Search for the cell housing the specified text and yield its [x, y] center coordinate. 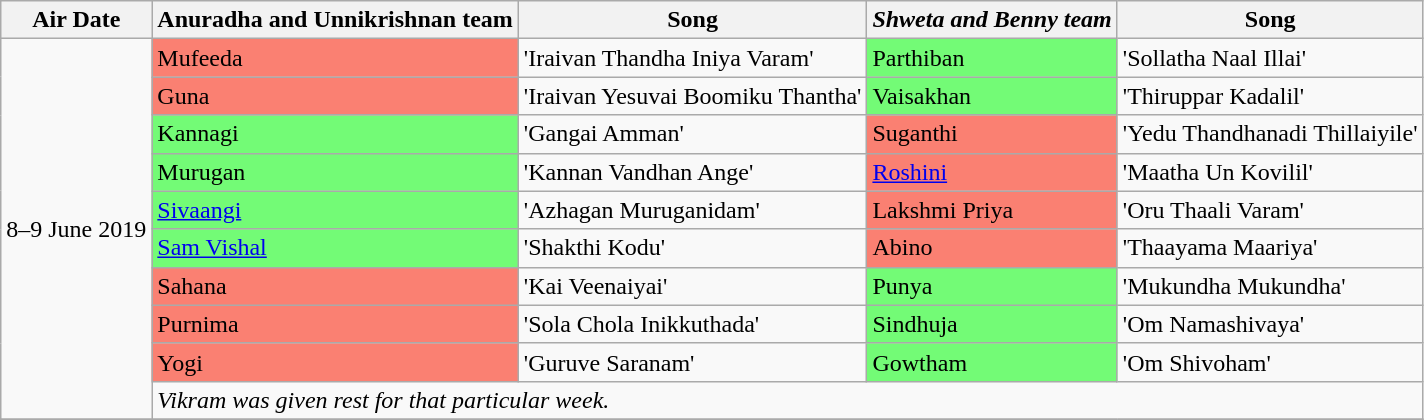
Suganthi [992, 134]
Yogi [336, 362]
Sindhuja [992, 324]
'Sollatha Naal Illai' [1270, 58]
Anuradha and Unnikrishnan team [336, 20]
'Kai Veenaiyai' [692, 286]
Abino [992, 248]
Purnima [336, 324]
Air Date [76, 20]
Guna [336, 96]
'Thaayama Maariya' [1270, 248]
'Kannan Vandhan Ange' [692, 172]
Vikram was given rest for that particular week. [788, 400]
'Iraivan Yesuvai Boomiku Thantha' [692, 96]
'Om Shivoham' [1270, 362]
Punya [992, 286]
'Thiruppar Kadalil' [1270, 96]
'Guruve Saranam' [692, 362]
Parthiban [992, 58]
Roshini [992, 172]
'Yedu Thandhanadi Thillaiyile' [1270, 134]
'Shakthi Kodu' [692, 248]
Lakshmi Priya [992, 210]
'Iraivan Thandha Iniya Varam' [692, 58]
Sam Vishal [336, 248]
'Oru Thaali Varam' [1270, 210]
Shweta and Benny team [992, 20]
8–9 June 2019 [76, 230]
'Mukundha Mukundha' [1270, 286]
'Gangai Amman' [692, 134]
'Sola Chola Inikkuthada' [692, 324]
'Maatha Un Kovilil' [1270, 172]
Vaisakhan [992, 96]
'Om Namashivaya' [1270, 324]
Sivaangi [336, 210]
'Azhagan Muruganidam' [692, 210]
Sahana [336, 286]
Mufeeda [336, 58]
Gowtham [992, 362]
Murugan [336, 172]
Kannagi [336, 134]
